Scan for the cell matching the given text and deliver its (x, y) coordinate at center. 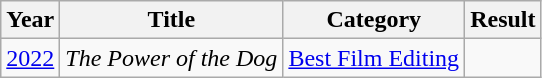
2022 (30, 58)
Title (172, 20)
Result (503, 20)
Category (374, 20)
Year (30, 20)
The Power of the Dog (172, 58)
Best Film Editing (374, 58)
